Find where the given text appears and provide that cell's center as (X, Y) coordinate. 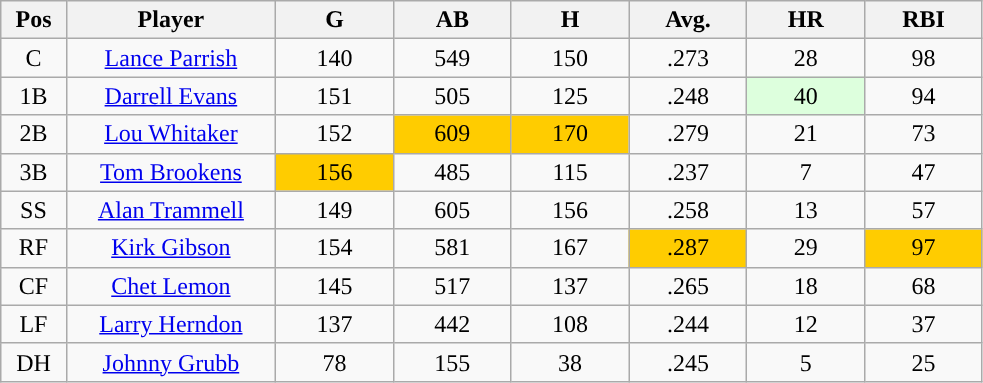
Pos (34, 20)
605 (452, 210)
1B (34, 96)
7 (806, 172)
HR (806, 20)
Larry Herndon (170, 324)
485 (452, 172)
G (335, 20)
Lance Parrish (170, 58)
37 (924, 324)
18 (806, 286)
145 (335, 286)
155 (452, 362)
3B (34, 172)
.279 (688, 134)
517 (452, 286)
.245 (688, 362)
SS (34, 210)
13 (806, 210)
149 (335, 210)
78 (335, 362)
115 (570, 172)
151 (335, 96)
38 (570, 362)
108 (570, 324)
12 (806, 324)
.244 (688, 324)
442 (452, 324)
581 (452, 248)
.237 (688, 172)
47 (924, 172)
28 (806, 58)
Kirk Gibson (170, 248)
.248 (688, 96)
Tom Brookens (170, 172)
97 (924, 248)
154 (335, 248)
2B (34, 134)
Johnny Grubb (170, 362)
152 (335, 134)
.273 (688, 58)
98 (924, 58)
.287 (688, 248)
609 (452, 134)
.258 (688, 210)
73 (924, 134)
Alan Trammell (170, 210)
29 (806, 248)
AB (452, 20)
505 (452, 96)
DH (34, 362)
94 (924, 96)
LF (34, 324)
25 (924, 362)
167 (570, 248)
549 (452, 58)
Darrell Evans (170, 96)
Avg. (688, 20)
H (570, 20)
RBI (924, 20)
C (34, 58)
Player (170, 20)
Lou Whitaker (170, 134)
125 (570, 96)
140 (335, 58)
21 (806, 134)
40 (806, 96)
Chet Lemon (170, 286)
150 (570, 58)
.265 (688, 286)
CF (34, 286)
57 (924, 210)
170 (570, 134)
RF (34, 248)
5 (806, 362)
68 (924, 286)
